Determine the (x, y) coordinate at the center of the cell enclosing the given text.  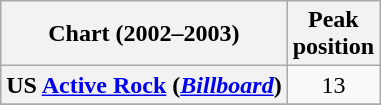
13 (333, 85)
US Active Rock (Billboard) (144, 85)
Chart (2002–2003) (144, 34)
Peakposition (333, 34)
